Capture the cell that displays the provided text and extract its (x, y) central coordinate. 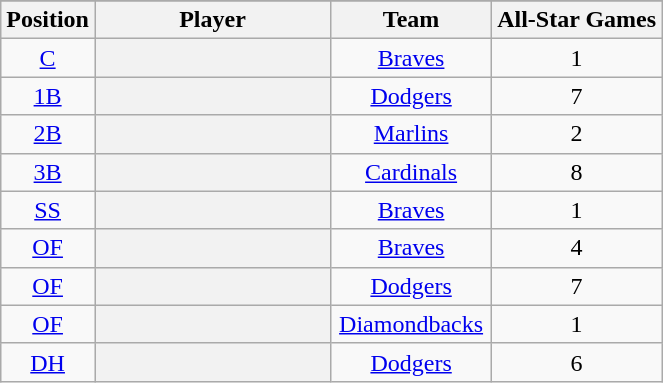
DH (48, 362)
Marlins (412, 134)
C (48, 58)
Position (48, 20)
8 (577, 172)
4 (577, 248)
SS (48, 210)
Player (212, 20)
3B (48, 172)
2B (48, 134)
1B (48, 96)
Cardinals (412, 172)
2 (577, 134)
Diamondbacks (412, 324)
All-Star Games (577, 20)
Team (412, 20)
6 (577, 362)
